Search for the cell housing the specified text and yield its [X, Y] center coordinate. 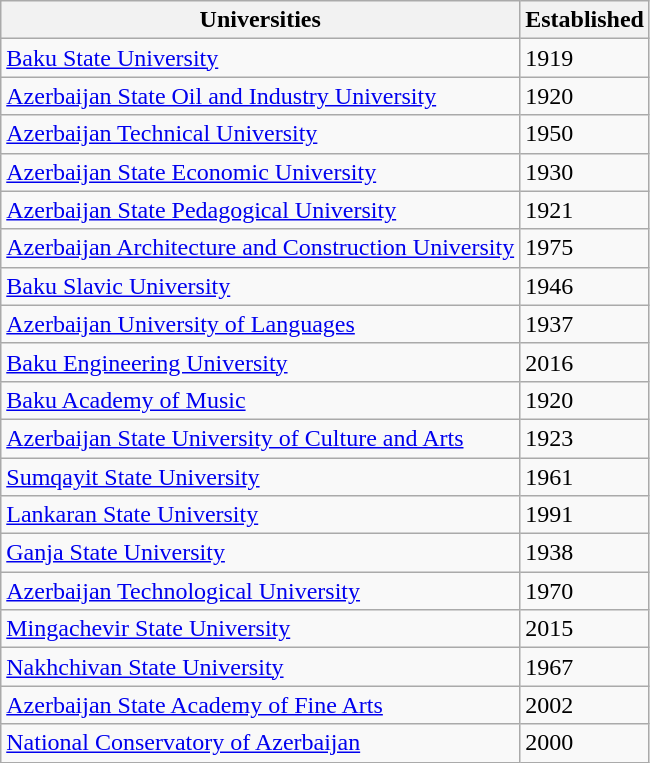
1923 [585, 438]
Azerbaijan Architecture and Construction University [260, 248]
Universities [260, 20]
2016 [585, 362]
Azerbaijan University of Languages [260, 324]
Azerbaijan Technological University [260, 591]
1919 [585, 58]
Azerbaijan Technical University [260, 134]
Azerbaijan State Oil and Industry University [260, 96]
National Conservatory of Azerbaijan [260, 743]
Azerbaijan State University of Culture and Arts [260, 438]
Ganja State University [260, 553]
1938 [585, 553]
2015 [585, 629]
2000 [585, 743]
Azerbaijan State Economic University [260, 172]
Lankaran State University [260, 515]
1946 [585, 286]
2002 [585, 705]
Azerbaijan State Pedagogical University [260, 210]
1961 [585, 477]
Azerbaijan State Academy of Fine Arts [260, 705]
1950 [585, 134]
Baku Academy of Music [260, 400]
1967 [585, 667]
1970 [585, 591]
1991 [585, 515]
1921 [585, 210]
Baku Slavic University [260, 286]
1975 [585, 248]
Baku Engineering University [260, 362]
Nakhchivan State University [260, 667]
Baku State University [260, 58]
Established [585, 20]
1930 [585, 172]
1937 [585, 324]
Mingachevir State University [260, 629]
Sumqayit State University [260, 477]
